Capture the cell that displays the provided text and extract its (x, y) central coordinate. 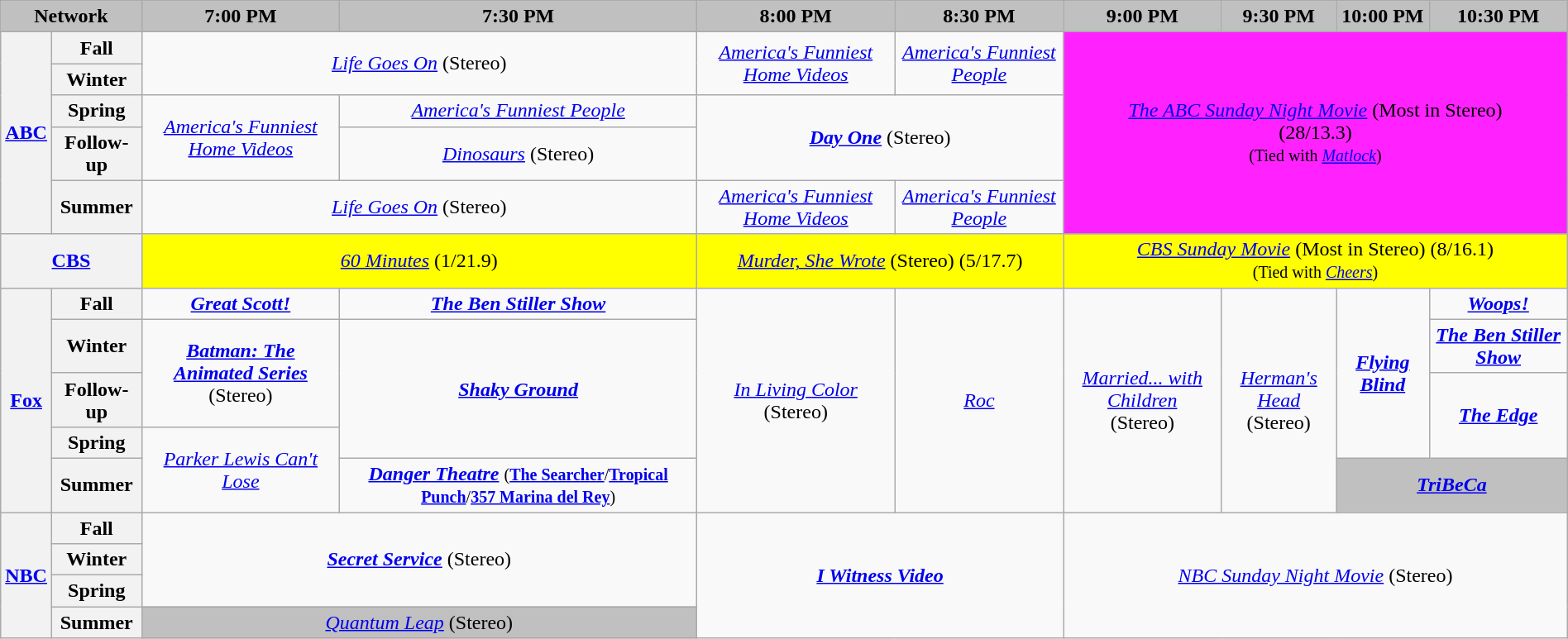
Danger Theatre (The Searcher/Tropical Punch/357 Marina del Rey) (519, 484)
Woops! (1499, 303)
Quantum Leap (Stereo) (418, 622)
Roc (979, 400)
Murder, She Wrote (Stereo) (5/17.7) (880, 261)
Parker Lewis Can't Lose (241, 470)
Great Scott! (241, 303)
9:00 PM (1143, 17)
7:30 PM (519, 17)
Flying Blind (1383, 373)
ABC (26, 133)
CBS (71, 261)
I Witness Video (880, 575)
CBS Sunday Movie (Most in Stereo) (8/16.1)(Tied with Cheers) (1316, 261)
Day One (Stereo) (880, 137)
In Living Color(Stereo) (796, 400)
NBC Sunday Night Movie (Stereo) (1316, 575)
The ABC Sunday Night Movie (Most in Stereo)(28/13.3)(Tied with Matlock) (1316, 133)
TriBeCa (1452, 484)
Secret Service (Stereo) (418, 560)
8:00 PM (796, 17)
9:30 PM (1279, 17)
Batman: The Animated Series(Stereo) (241, 373)
7:00 PM (241, 17)
8:30 PM (979, 17)
Fox (26, 400)
Shaky Ground (519, 389)
10:30 PM (1499, 17)
Herman's Head(Stereo) (1279, 400)
NBC (26, 575)
60 Minutes (1/21.9) (418, 261)
Married... with Children(Stereo) (1143, 400)
Network (71, 17)
Dinosaurs (Stereo) (519, 154)
The Edge (1499, 415)
10:00 PM (1383, 17)
